Search for the cell housing the specified text and yield its (x, y) center coordinate. 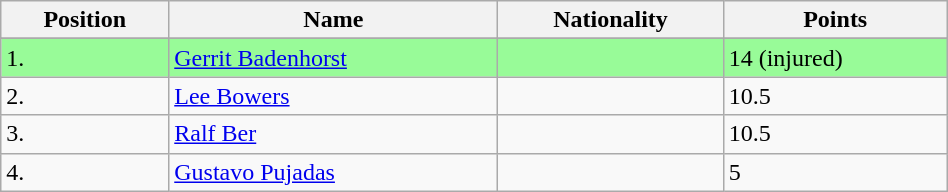
14 (injured) (835, 58)
Nationality (610, 20)
Lee Bowers (334, 96)
3. (85, 134)
Gustavo Pujadas (334, 172)
Ralf Ber (334, 134)
5 (835, 172)
1. (85, 58)
Gerrit Badenhorst (334, 58)
Name (334, 20)
Points (835, 20)
4. (85, 172)
2. (85, 96)
Position (85, 20)
